Capture the cell that displays the provided text and extract its (X, Y) central coordinate. 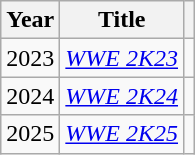
WWE 2K25 (122, 134)
2024 (30, 96)
2023 (30, 58)
WWE 2K24 (122, 96)
Year (30, 20)
Title (122, 20)
WWE 2K23 (122, 58)
2025 (30, 134)
